Identify which cell holds the provided text, then report its (X, Y) central coordinate. 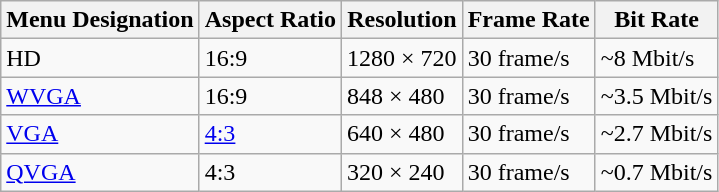
1280 × 720 (402, 58)
~8 Mbit/s (656, 58)
WVGA (100, 96)
320 × 240 (402, 172)
Bit Rate (656, 20)
VGA (100, 134)
Resolution (402, 20)
~2.7 Mbit/s (656, 134)
848 × 480 (402, 96)
HD (100, 58)
Menu Designation (100, 20)
~0.7 Mbit/s (656, 172)
640 × 480 (402, 134)
~3.5 Mbit/s (656, 96)
Frame Rate (528, 20)
QVGA (100, 172)
Aspect Ratio (270, 20)
